Identify which cell holds the provided text, then report its [x, y] central coordinate. 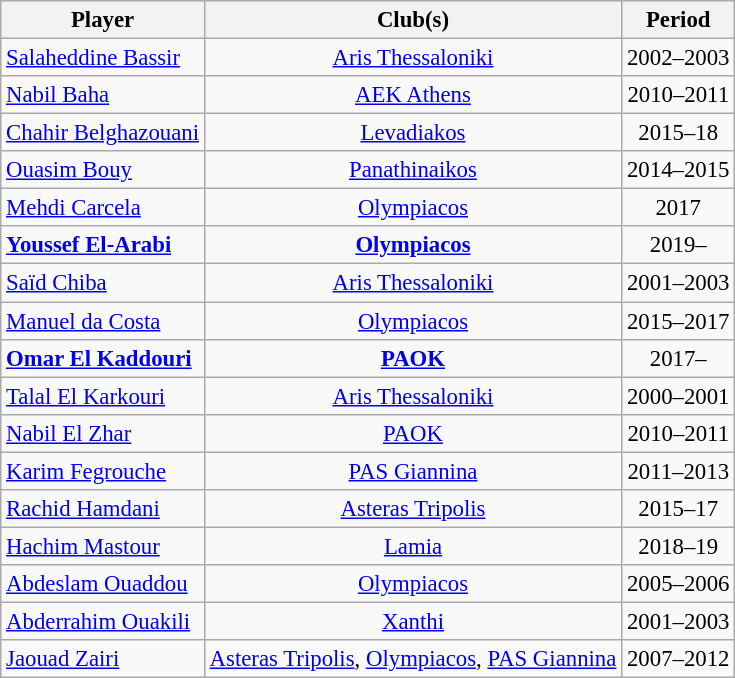
2005–2006 [678, 584]
PAS Giannina [412, 471]
2000–2001 [678, 396]
Manuel da Costa [103, 321]
Salaheddine Bassir [103, 58]
2007–2012 [678, 659]
Abdeslam Ouaddou [103, 584]
Mehdi Carcela [103, 208]
2019– [678, 245]
2018–19 [678, 546]
Panathinaikos [412, 170]
Asteras Tripolis, Olympiacos, PAS Giannina [412, 659]
Hachim Mastour [103, 546]
2014–2015 [678, 170]
Asteras Tripolis [412, 509]
Nabil El Zhar [103, 433]
Abderrahim Ouakili [103, 621]
Xanthi [412, 621]
Lamia [412, 546]
Jaouad Zairi [103, 659]
Karim Fegrouche [103, 471]
AEK Athens [412, 95]
Player [103, 20]
Saïd Chiba [103, 283]
2011–2013 [678, 471]
2017– [678, 358]
Nabil Baha [103, 95]
Chahir Belghazouani [103, 133]
Ouasim Bouy [103, 170]
2015–18 [678, 133]
Youssef El-Arabi [103, 245]
2015–17 [678, 509]
Levadiakos [412, 133]
Rachid Hamdani [103, 509]
Omar El Kaddouri [103, 358]
Period [678, 20]
2015–2017 [678, 321]
Club(s) [412, 20]
2017 [678, 208]
Talal El Karkouri [103, 396]
2002–2003 [678, 58]
